Return (x, y) of the center of cell containing provided text 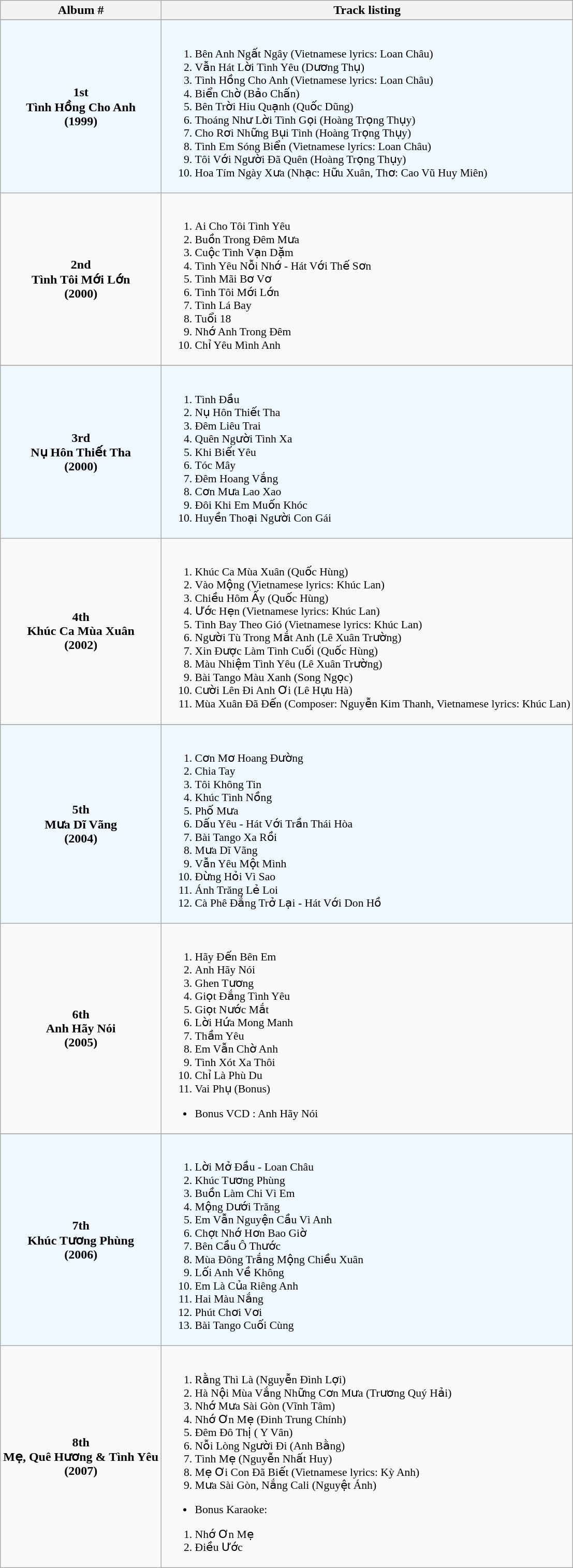
4thKhúc Ca Mùa Xuân(2002) (81, 631)
Tình ÐầuNụ Hôn Thiết ThaÐêm Liêu TraiQuên Người Tình XaKhi Biết YêuTóc MâyÐêm Hoang VắngCơn Mưa Lao XaoÐôi Khi Em Muốn KhócHuyền Thoại Người Con Gái (368, 452)
5thMưa Dĩ Vãng(2004) (81, 824)
3rdNụ Hôn Thiết Tha(2000) (81, 452)
7thKhúc Tương Phùng(2006) (81, 1240)
Album # (81, 10)
6thAnh Hãy Nói(2005) (81, 1028)
1stTình Hồng Cho Anh(1999) (81, 107)
2ndTình Tôi Mới Lớn(2000) (81, 279)
Track listing (368, 10)
8thMẹ, Quê Hương & Tình Yêu(2007) (81, 1457)
